Locate the cell with the specified text and output its [X, Y] center coordinate. 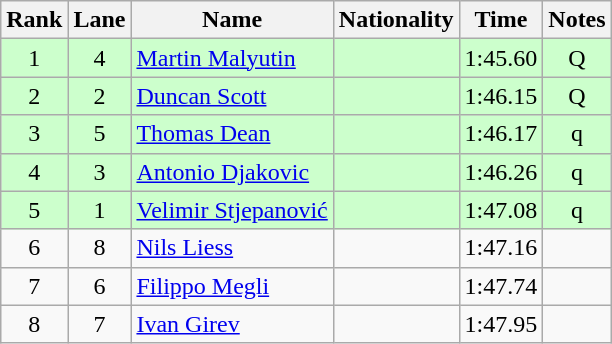
Antonio Djakovic [232, 172]
Nationality [396, 20]
1:47.95 [501, 324]
Nils Liess [232, 248]
Time [501, 20]
1:45.60 [501, 58]
1:47.16 [501, 248]
Name [232, 20]
1:46.15 [501, 96]
Duncan Scott [232, 96]
Martin Malyutin [232, 58]
1:46.17 [501, 134]
Notes [577, 20]
1:47.08 [501, 210]
Rank [34, 20]
1:47.74 [501, 286]
Lane [100, 20]
Filippo Megli [232, 286]
1:46.26 [501, 172]
Ivan Girev [232, 324]
Velimir Stjepanović [232, 210]
Thomas Dean [232, 134]
